Search for the cell housing the specified text and yield its [X, Y] center coordinate. 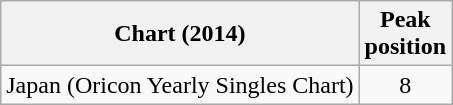
8 [405, 85]
Japan (Oricon Yearly Singles Chart) [180, 85]
Peakposition [405, 34]
Chart (2014) [180, 34]
